Return the [x, y] coordinate for the center point of the cell that contains the specified text.  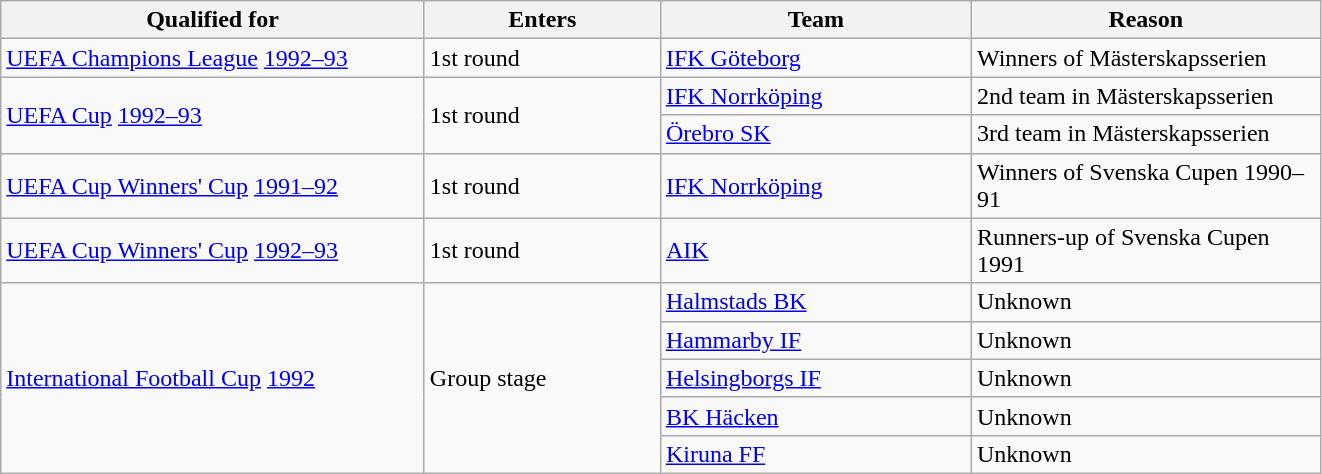
Qualified for [213, 20]
Winners of Svenska Cupen 1990–91 [1146, 186]
Hammarby IF [816, 340]
Runners-up of Svenska Cupen 1991 [1146, 250]
International Football Cup 1992 [213, 378]
BK Häcken [816, 416]
UEFA Cup 1992–93 [213, 115]
3rd team in Mästerskapsserien [1146, 134]
Helsingborgs IF [816, 378]
UEFA Champions League 1992–93 [213, 58]
Örebro SK [816, 134]
2nd team in Mästerskapsserien [1146, 96]
Halmstads BK [816, 302]
Group stage [542, 378]
AIK [816, 250]
UEFA Cup Winners' Cup 1992–93 [213, 250]
IFK Göteborg [816, 58]
Enters [542, 20]
Team [816, 20]
Winners of Mästerskapsserien [1146, 58]
Kiruna FF [816, 454]
UEFA Cup Winners' Cup 1991–92 [213, 186]
Reason [1146, 20]
